Locate the cell with the specified text and output its (x, y) center coordinate. 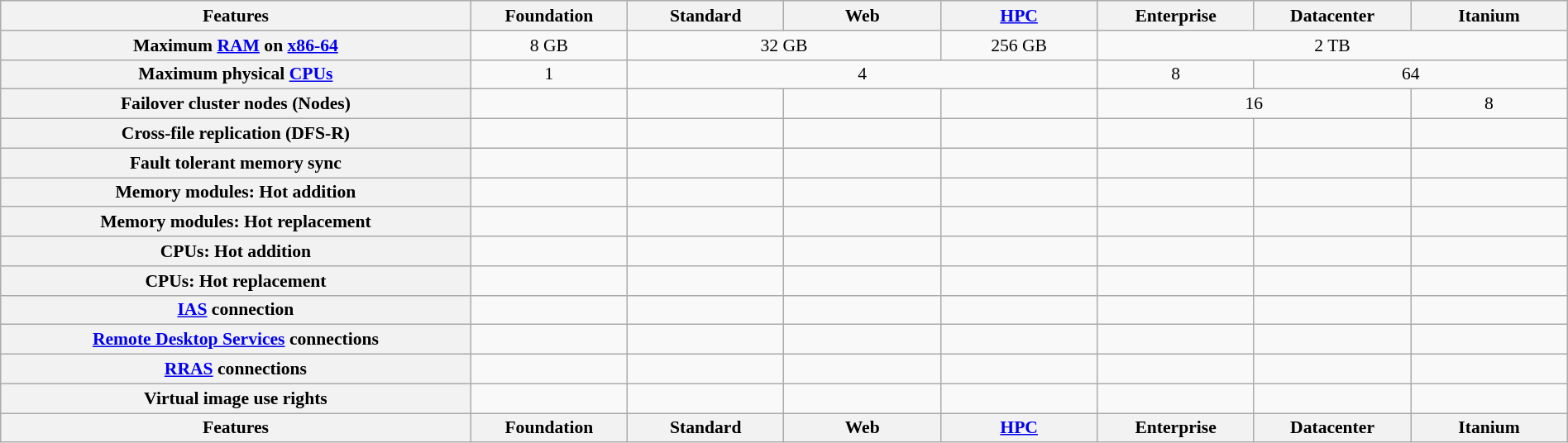
IAS connection (236, 310)
Virtual image use rights (236, 398)
64 (1411, 74)
Maximum RAM on x86-64 (236, 45)
32 GB (784, 45)
Cross-file replication (DFS-R) (236, 134)
4 (863, 74)
Maximum physical CPUs (236, 74)
CPUs: Hot addition (236, 251)
RRAS connections (236, 369)
Memory modules: Hot replacement (236, 222)
1 (549, 74)
Fault tolerant memory sync (236, 163)
8 GB (549, 45)
Failover cluster nodes (Nodes) (236, 104)
2 TB (1332, 45)
Remote Desktop Services connections (236, 340)
256 GB (1019, 45)
Memory modules: Hot addition (236, 193)
16 (1254, 104)
CPUs: Hot replacement (236, 281)
